Detect which cell encompasses the target text, then output its (x, y) center coordinate. 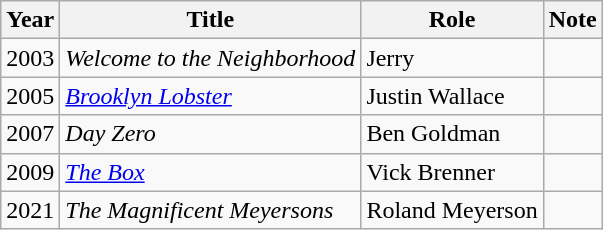
Welcome to the Neighborhood (210, 58)
2007 (30, 134)
Jerry (452, 58)
2021 (30, 210)
Brooklyn Lobster (210, 96)
Justin Wallace (452, 96)
2003 (30, 58)
Year (30, 20)
Role (452, 20)
Ben Goldman (452, 134)
Note (572, 20)
The Magnificent Meyersons (210, 210)
2005 (30, 96)
The Box (210, 172)
2009 (30, 172)
Roland Meyerson (452, 210)
Day Zero (210, 134)
Vick Brenner (452, 172)
Title (210, 20)
